Locate the cell with the specified text and output its (x, y) center coordinate. 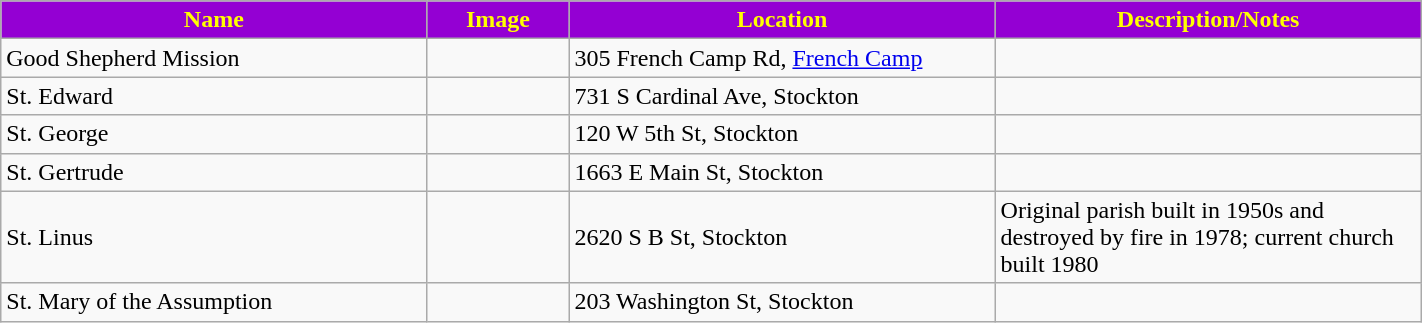
Location (782, 20)
731 S Cardinal Ave, Stockton (782, 96)
305 French Camp Rd, French Camp (782, 58)
St. Mary of the Assumption (214, 302)
Image (498, 20)
120 W 5th St, Stockton (782, 134)
St. Edward (214, 96)
Description/Notes (1208, 20)
2620 S B St, Stockton (782, 237)
St. George (214, 134)
203 Washington St, Stockton (782, 302)
Name (214, 20)
1663 E Main St, Stockton (782, 172)
Good Shepherd Mission (214, 58)
St. Linus (214, 237)
Original parish built in 1950s and destroyed by fire in 1978; current church built 1980 (1208, 237)
St. Gertrude (214, 172)
